Determine the [x, y] coordinate at the center of the cell enclosing the given text.  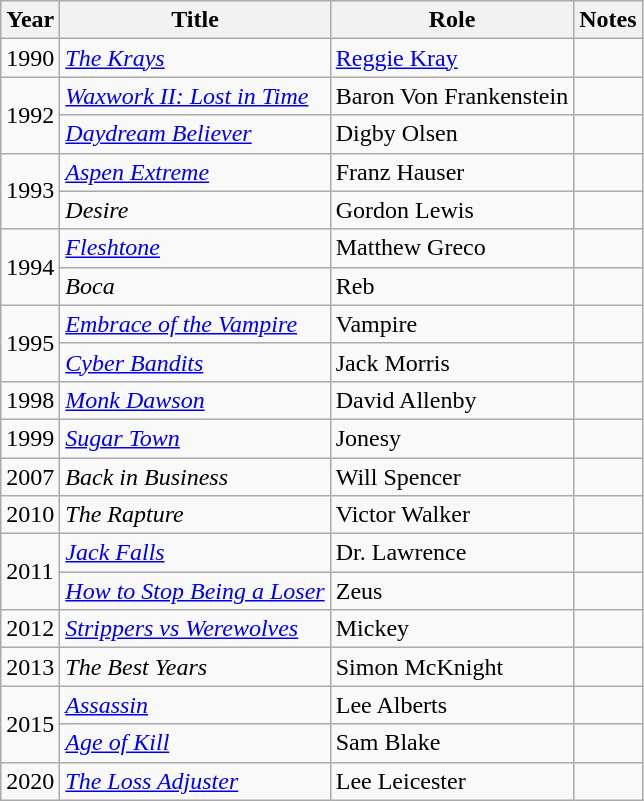
Digby Olsen [452, 134]
2013 [30, 667]
2007 [30, 477]
Dr. Lawrence [452, 553]
Daydream Believer [195, 134]
Matthew Greco [452, 248]
Franz Hauser [452, 172]
Embrace of the Vampire [195, 324]
Monk Dawson [195, 400]
Age of Kill [195, 743]
1995 [30, 343]
2010 [30, 515]
Boca [195, 286]
Fleshtone [195, 248]
1990 [30, 58]
Will Spencer [452, 477]
1993 [30, 191]
Assassin [195, 705]
Back in Business [195, 477]
Simon McKnight [452, 667]
Waxwork II: Lost in Time [195, 96]
Jonesy [452, 438]
The Loss Adjuster [195, 781]
Notes [608, 20]
Gordon Lewis [452, 210]
Title [195, 20]
Desire [195, 210]
Jack Falls [195, 553]
1992 [30, 115]
Lee Alberts [452, 705]
Year [30, 20]
Baron Von Frankenstein [452, 96]
Lee Leicester [452, 781]
2012 [30, 629]
Strippers vs Werewolves [195, 629]
Victor Walker [452, 515]
Jack Morris [452, 362]
The Krays [195, 58]
2015 [30, 724]
Cyber Bandits [195, 362]
David Allenby [452, 400]
2020 [30, 781]
The Best Years [195, 667]
Reb [452, 286]
Sam Blake [452, 743]
How to Stop Being a Loser [195, 591]
Aspen Extreme [195, 172]
The Rapture [195, 515]
Mickey [452, 629]
2011 [30, 572]
Sugar Town [195, 438]
Zeus [452, 591]
Role [452, 20]
Vampire [452, 324]
1999 [30, 438]
Reggie Kray [452, 58]
1994 [30, 267]
1998 [30, 400]
